Return the [x, y] coordinate for the center point of the cell that contains the specified text.  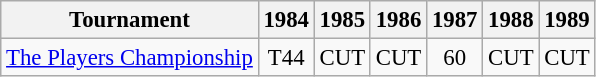
The Players Championship [130, 58]
1988 [511, 20]
60 [455, 58]
1985 [342, 20]
1989 [567, 20]
1986 [398, 20]
1987 [455, 20]
1984 [286, 20]
Tournament [130, 20]
T44 [286, 58]
